Locate the cell with the specified text and output its [X, Y] center coordinate. 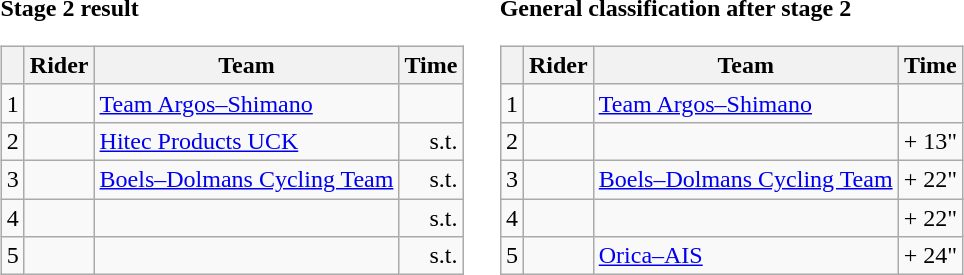
Hitec Products UCK [246, 141]
+ 24" [930, 256]
+ 13" [930, 141]
Orica–AIS [746, 256]
